Return the (X, Y) coordinate for the center point of the cell that contains the specified text.  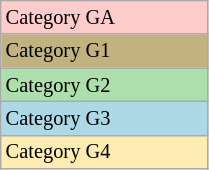
Category GA (104, 17)
Category G1 (104, 51)
Category G3 (104, 118)
Category G4 (104, 152)
Category G2 (104, 85)
